Extract the [x, y] coordinate from the center of the cell holding the provided text.  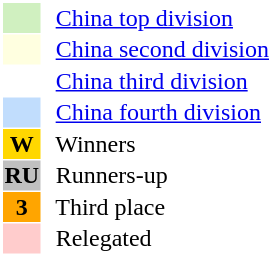
Third place [156, 207]
Winners [156, 144]
Runners-up [156, 175]
China third division [156, 81]
W [22, 144]
China top division [156, 18]
China fourth division [156, 113]
3 [22, 207]
Relegated [156, 239]
China second division [156, 49]
RU [22, 175]
